Capture the cell that displays the provided text and extract its (X, Y) central coordinate. 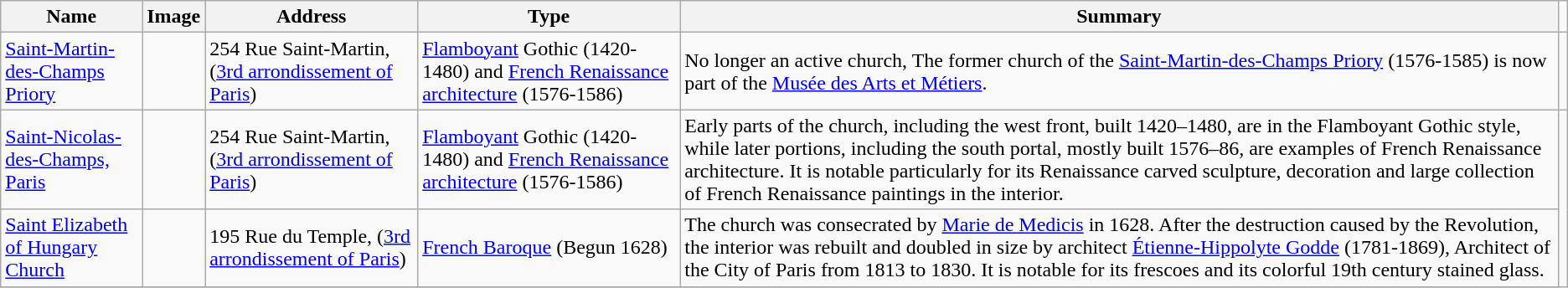
Summary (1119, 17)
Image (174, 17)
Saint-Martin-des-Champs Priory (72, 71)
French Baroque (Begun 1628) (549, 248)
Address (312, 17)
195 Rue du Temple, (3rd arrondissement of Paris) (312, 248)
Saint Elizabeth of Hungary Church (72, 248)
Type (549, 17)
Name (72, 17)
Saint-Nicolas-des-Champs, Paris (72, 159)
No longer an active church, The former church of the Saint-Martin-des-Champs Priory (1576-1585) is now part of the Musée des Arts et Métiers. (1119, 71)
